Extract the [X, Y] coordinate from the center of the cell holding the provided text.  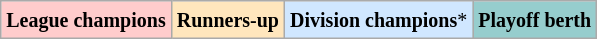
League champions [86, 20]
Division champions* [379, 20]
Runners-up [228, 20]
Playoff berth [535, 20]
